Find where the given text appears and provide that cell's center as [X, Y] coordinate. 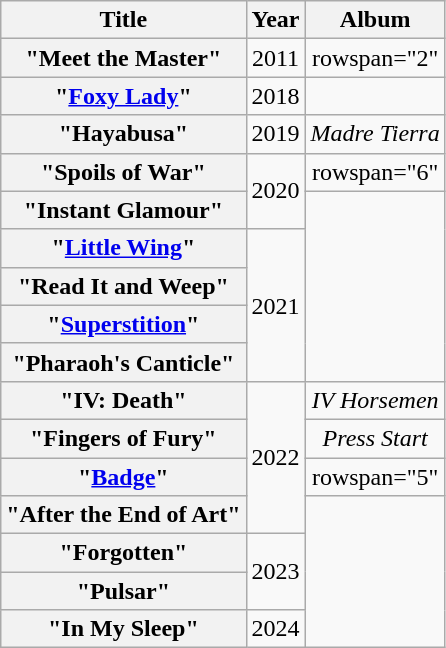
Press Start [375, 438]
"Foxy Lady" [124, 96]
2023 [276, 572]
"Instant Glamour" [124, 210]
Year [276, 20]
Title [124, 20]
"After the End of Art" [124, 515]
rowspan="5" [375, 477]
"Little Wing" [124, 248]
Madre Tierra [375, 134]
"Hayabusa" [124, 134]
"IV: Death" [124, 400]
2020 [276, 191]
"Superstition" [124, 324]
"Meet the Master" [124, 58]
"Pharaoh's Canticle" [124, 362]
2011 [276, 58]
"Forgotten" [124, 553]
2019 [276, 134]
"Read It and Weep" [124, 286]
"Badge" [124, 477]
2022 [276, 457]
"Pulsar" [124, 591]
"Fingers of Fury" [124, 438]
IV Horsemen [375, 400]
rowspan="2" [375, 58]
Album [375, 20]
"Spoils of War" [124, 172]
2021 [276, 305]
"In My Sleep" [124, 629]
2024 [276, 629]
2018 [276, 96]
rowspan="6" [375, 172]
